Return the (x, y) coordinate for the center point of the cell that contains the specified text.  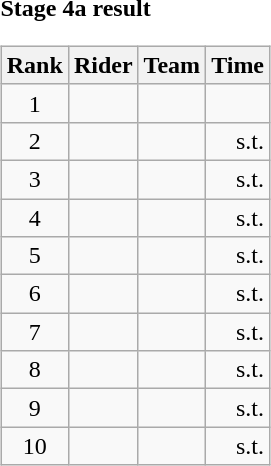
Team (172, 65)
8 (34, 370)
3 (34, 179)
7 (34, 332)
6 (34, 294)
10 (34, 446)
2 (34, 141)
Rider (103, 65)
9 (34, 408)
4 (34, 217)
Time (238, 65)
Rank (34, 65)
1 (34, 103)
5 (34, 256)
